For the text-containing cell, return its midpoint in [X, Y] coordinate format. 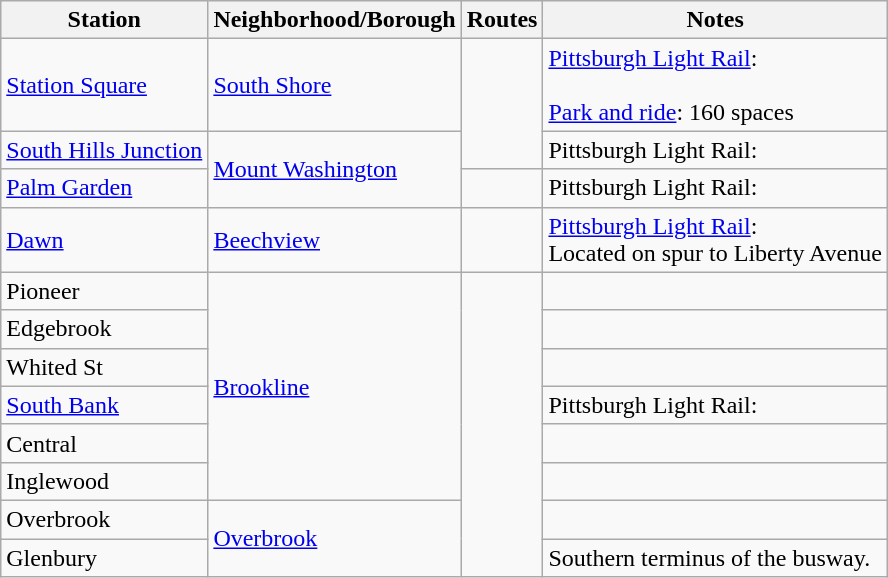
Glenbury [104, 557]
Inglewood [104, 481]
Southern terminus of the busway. [716, 557]
Pioneer [104, 291]
Dawn [104, 240]
South Bank [104, 405]
Neighborhood/Borough [334, 20]
Station [104, 20]
Brookline [334, 386]
South Hills Junction [104, 150]
Beechview [334, 240]
Notes [716, 20]
Pittsburgh Light Rail: Located on spur to Liberty Avenue [716, 240]
South Shore [334, 85]
Mount Washington [334, 169]
Palm Garden [104, 188]
Whited St [104, 367]
Edgebrook [104, 329]
Routes [502, 20]
Central [104, 443]
Pittsburgh Light Rail: Park and ride: 160 spaces [716, 85]
Station Square [104, 85]
